From the cell containing the given text, extract its center point as (x, y) coordinate. 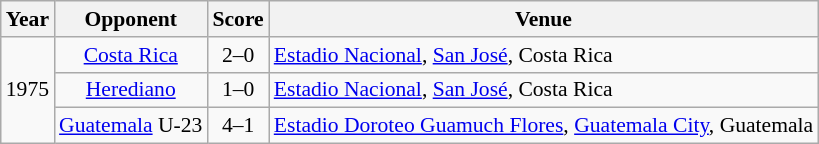
Herediano (130, 90)
1–0 (238, 90)
Venue (544, 19)
Costa Rica (130, 55)
Opponent (130, 19)
Year (28, 19)
4–1 (238, 126)
Estadio Doroteo Guamuch Flores, Guatemala City, Guatemala (544, 126)
Score (238, 19)
Guatemala U-23 (130, 126)
2–0 (238, 55)
1975 (28, 90)
